Pinpoint the cell where the given text exists, returning its [X, Y] midpoint coordinate. 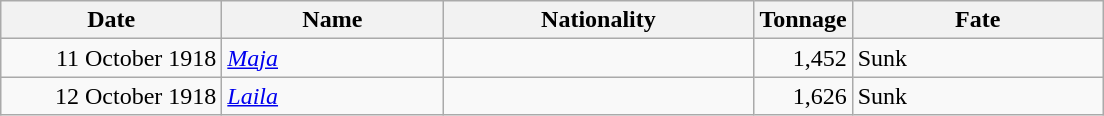
11 October 1918 [112, 58]
Nationality [598, 20]
Fate [978, 20]
Date [112, 20]
Laila [332, 96]
Tonnage [803, 20]
1,452 [803, 58]
1,626 [803, 96]
12 October 1918 [112, 96]
Maja [332, 58]
Name [332, 20]
